Extract the [X, Y] coordinate from the center of the cell holding the provided text.  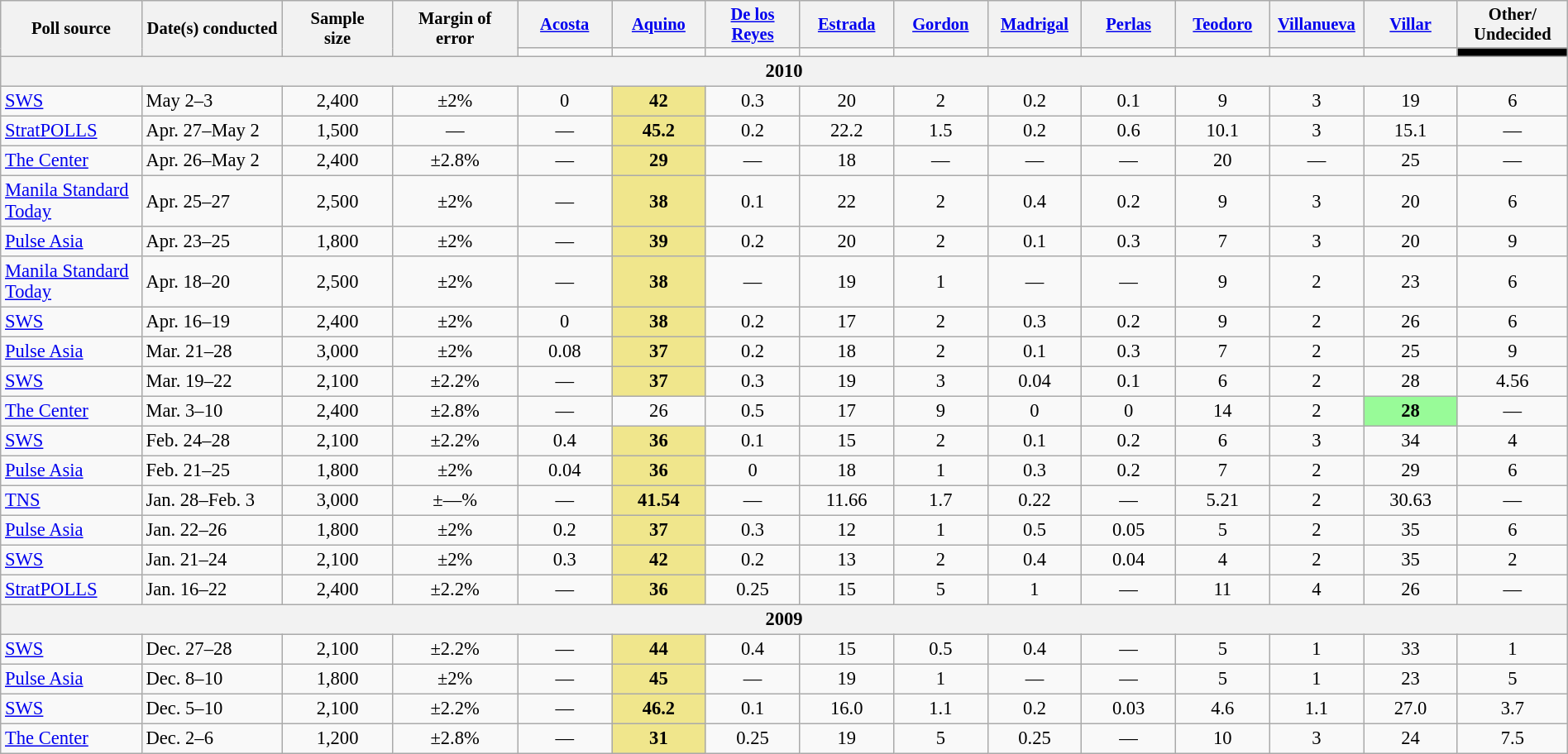
Dec. 5–10 [212, 709]
0.6 [1129, 131]
Jan. 28–Feb. 3 [212, 501]
24 [1411, 739]
Mar. 21–28 [212, 352]
30.63 [1411, 501]
Apr. 16–19 [212, 322]
Jan. 16–22 [212, 590]
Other/Undecided [1512, 25]
Villar [1411, 25]
Dec. 2–6 [212, 739]
Feb. 24–28 [212, 441]
11.66 [847, 501]
1.5 [941, 131]
Villanueva [1317, 25]
0.08 [565, 352]
39 [659, 241]
13 [847, 561]
11 [1222, 590]
45.2 [659, 131]
Perlas [1129, 25]
1.7 [941, 501]
Mar. 19–22 [212, 382]
De los Reyes [753, 25]
Jan. 22–26 [212, 531]
Apr. 25–27 [212, 202]
May 2–3 [212, 102]
Jan. 21–24 [212, 561]
33 [1411, 650]
46.2 [659, 709]
10.1 [1222, 131]
31 [659, 739]
44 [659, 650]
14 [1222, 412]
Acosta [565, 25]
3.7 [1512, 709]
22 [847, 202]
5.21 [1222, 501]
TNS [71, 501]
2009 [784, 620]
1,200 [337, 739]
Apr. 26–May 2 [212, 161]
Margin oferror [455, 29]
Dec. 8–10 [212, 680]
2010 [784, 72]
12 [847, 531]
Samplesize [337, 29]
Aquino [659, 25]
4.56 [1512, 382]
1,500 [337, 131]
Date(s) conducted [212, 29]
27.0 [1411, 709]
15.1 [1411, 131]
0.03 [1129, 709]
±—% [455, 501]
Feb. 21–25 [212, 471]
Apr. 18–20 [212, 282]
41.54 [659, 501]
22.2 [847, 131]
Madrigal [1035, 25]
4.6 [1222, 709]
Estrada [847, 25]
10 [1222, 739]
45 [659, 680]
Mar. 3–10 [212, 412]
Poll source [71, 29]
16.0 [847, 709]
Apr. 27–May 2 [212, 131]
Gordon [941, 25]
0.22 [1035, 501]
34 [1411, 441]
Teodoro [1222, 25]
0.05 [1129, 531]
7.5 [1512, 739]
Dec. 27–28 [212, 650]
Apr. 23–25 [212, 241]
